Provide the (x, y) coordinate of the cell's center where the given text is located.  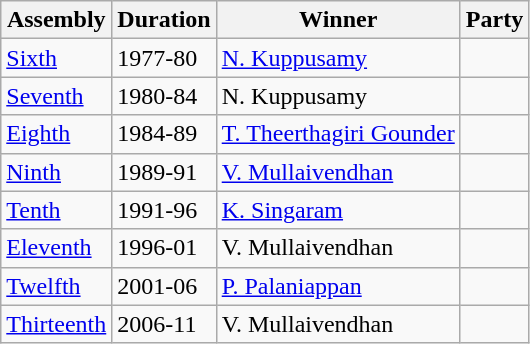
1996-01 (164, 248)
Assembly (56, 20)
P. Palaniappan (338, 286)
1984-89 (164, 134)
1991-96 (164, 210)
Seventh (56, 96)
1989-91 (164, 172)
1980-84 (164, 96)
1977-80 (164, 58)
Party (494, 20)
Thirteenth (56, 324)
Eleventh (56, 248)
Tenth (56, 210)
2001-06 (164, 286)
K. Singaram (338, 210)
T. Theerthagiri Gounder (338, 134)
Ninth (56, 172)
Twelfth (56, 286)
Eighth (56, 134)
Winner (338, 20)
Sixth (56, 58)
Duration (164, 20)
2006-11 (164, 324)
